Output the (X, Y) coordinate of the center of the cell containing the given text.  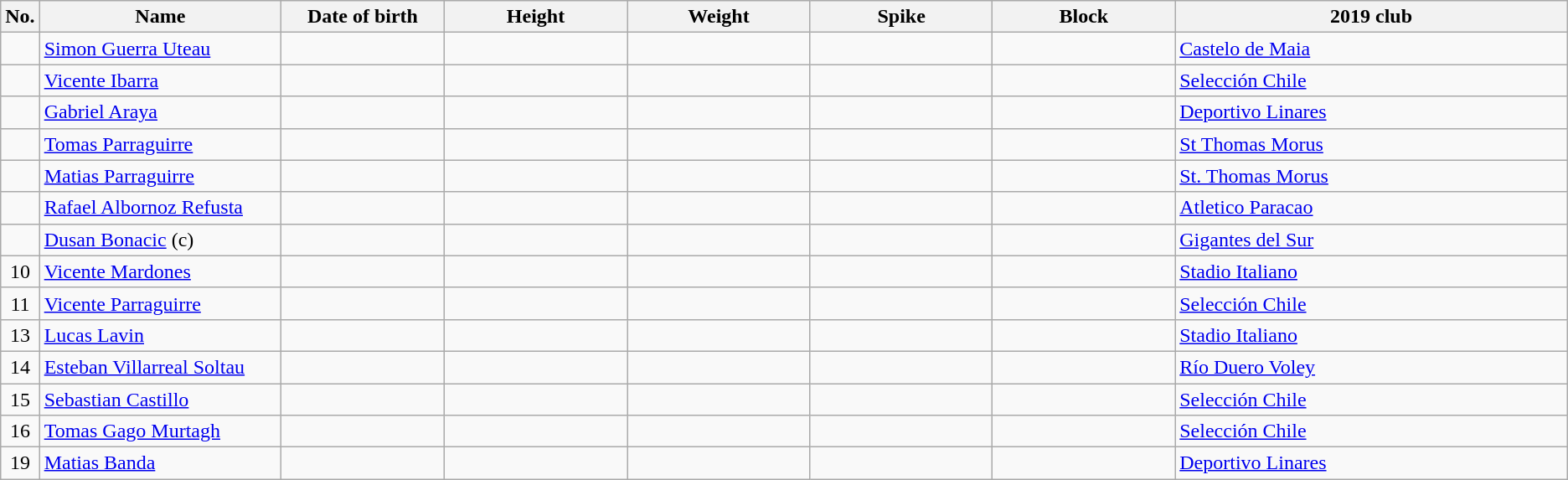
13 (20, 335)
St. Thomas Morus (1372, 176)
11 (20, 303)
Vicente Mardones (160, 271)
St Thomas Morus (1372, 144)
Weight (719, 17)
Height (535, 17)
Tomas Gago Murtagh (160, 431)
Atletico Paracao (1372, 208)
Vicente Ibarra (160, 80)
2019 club (1372, 17)
10 (20, 271)
Vicente Parraguirre (160, 303)
16 (20, 431)
Matias Parraguirre (160, 176)
14 (20, 367)
Castelo de Maia (1372, 49)
Spike (901, 17)
Simon Guerra Uteau (160, 49)
Lucas Lavin (160, 335)
Gabriel Araya (160, 112)
Río Duero Voley (1372, 367)
No. (20, 17)
Gigantes del Sur (1372, 240)
Sebastian Castillo (160, 400)
15 (20, 400)
19 (20, 463)
Tomas Parraguirre (160, 144)
Matias Banda (160, 463)
Date of birth (364, 17)
Block (1084, 17)
Esteban Villarreal Soltau (160, 367)
Dusan Bonacic (c) (160, 240)
Rafael Albornoz Refusta (160, 208)
Name (160, 17)
